Find where the given text appears and provide that cell's center as (x, y) coordinate. 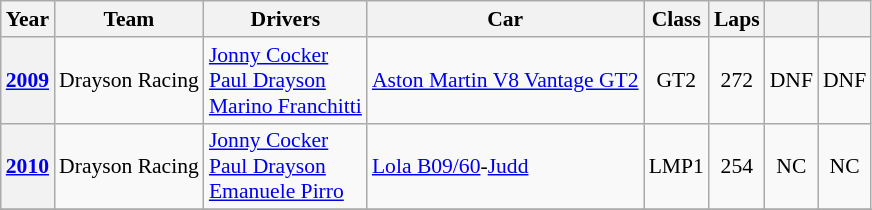
Lola B09/60-Judd (506, 166)
Team (129, 19)
Jonny Cocker Paul Drayson Marino Franchitti (286, 80)
GT2 (676, 80)
2010 (28, 166)
254 (737, 166)
Drivers (286, 19)
Aston Martin V8 Vantage GT2 (506, 80)
Laps (737, 19)
LMP1 (676, 166)
Class (676, 19)
Car (506, 19)
Year (28, 19)
Jonny Cocker Paul Drayson Emanuele Pirro (286, 166)
272 (737, 80)
2009 (28, 80)
